For the text-containing cell, return its midpoint in (x, y) coordinate format. 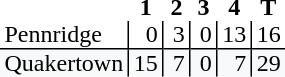
Quakertown (64, 63)
Pennridge (64, 35)
15 (145, 63)
13 (234, 35)
29 (268, 63)
16 (268, 35)
3 (176, 35)
